Extract the (X, Y) coordinate from the center of the cell holding the provided text.  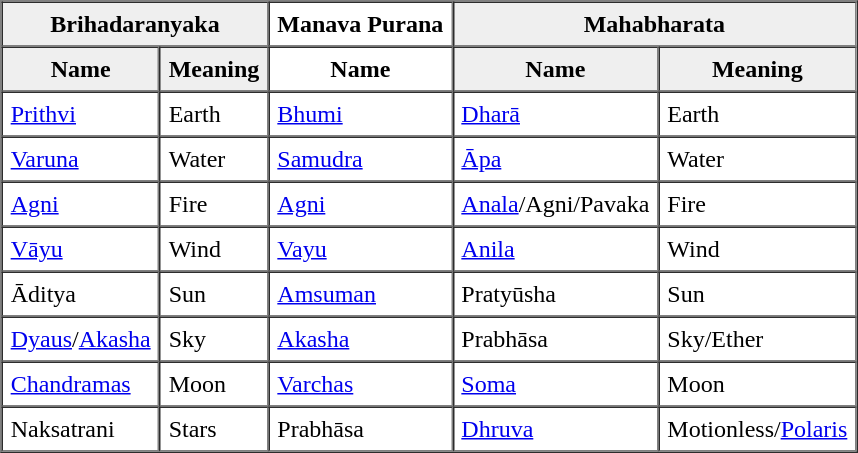
Bhumi (360, 114)
Samudra (360, 158)
Āpa (555, 158)
Dyaus/Akasha (81, 338)
Stars (214, 428)
Vayu (360, 248)
Varchas (360, 384)
Dhruva (555, 428)
Dharā (555, 114)
Chandramas (81, 384)
Manava Purana (360, 24)
Motionless/Polaris (757, 428)
Pratyūsha (555, 294)
Amsuman (360, 294)
Prithvi (81, 114)
Vāyu (81, 248)
Naksatrani (81, 428)
Āditya (81, 294)
Sky (214, 338)
Sky/Ether (757, 338)
Varuna (81, 158)
Anala/Agni/Pavaka (555, 204)
Mahabharata (654, 24)
Brihadaranyaka (136, 24)
Soma (555, 384)
Anila (555, 248)
Akasha (360, 338)
